Capture the cell that displays the provided text and extract its (X, Y) central coordinate. 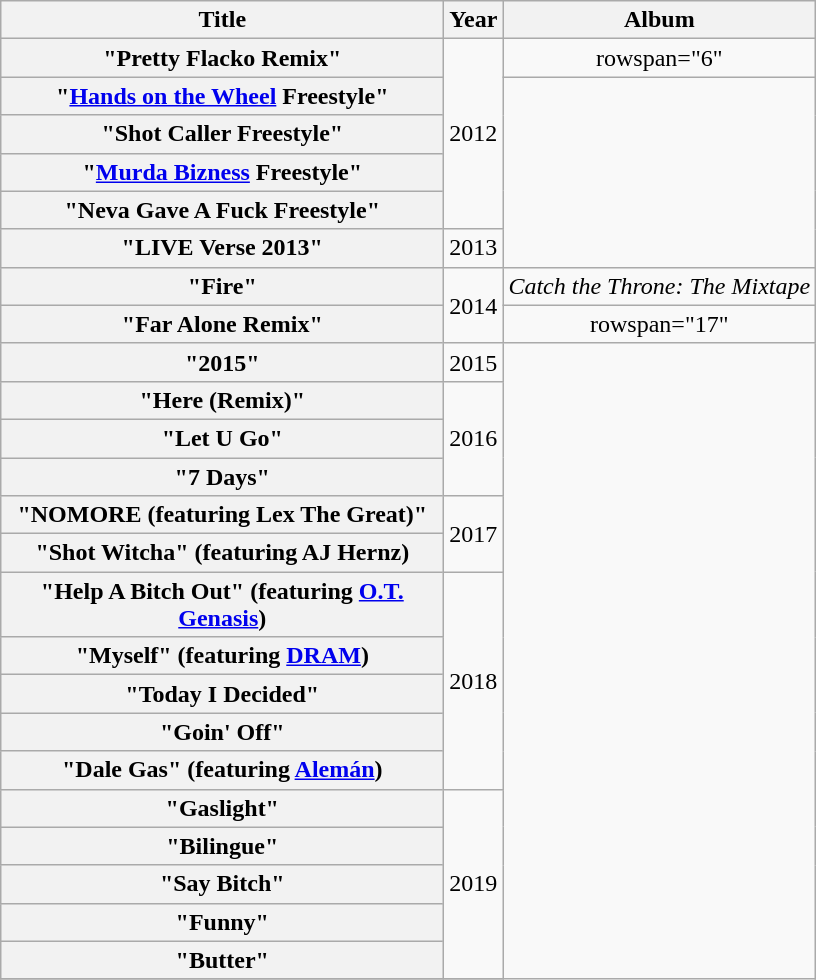
"Butter" (222, 960)
2013 (474, 248)
Title (222, 20)
"Funny" (222, 922)
"Goin' Off" (222, 732)
"Pretty Flacko Remix" (222, 58)
"Murda Bizness Freestyle" (222, 172)
Album (660, 20)
"Here (Remix)" (222, 400)
2018 (474, 680)
"2015" (222, 362)
2015 (474, 362)
2017 (474, 534)
"Shot Caller Freestyle" (222, 134)
"NOMORE (featuring Lex The Great)" (222, 515)
"Dale Gas" (featuring Alemán) (222, 770)
"Neva Gave A Fuck Freestyle" (222, 210)
2014 (474, 305)
Year (474, 20)
"Shot Witcha" (featuring AJ Hernz) (222, 553)
"Today I Decided" (222, 694)
"Fire" (222, 286)
"Say Bitch" (222, 884)
"Far Alone Remix" (222, 324)
"Help A Bitch Out" (featuring O.T. Genasis) (222, 604)
"Hands on the Wheel Freestyle" (222, 96)
Catch the Throne: The Mixtape (660, 286)
"Myself" (featuring DRAM) (222, 656)
2012 (474, 134)
2019 (474, 884)
"7 Days" (222, 477)
"Let U Go" (222, 438)
2016 (474, 438)
"Bilingue" (222, 846)
"Gaslight" (222, 808)
rowspan="6" (660, 58)
"LIVE Verse 2013" (222, 248)
rowspan="17" (660, 324)
